From the cell containing the given text, extract its center point as [x, y] coordinate. 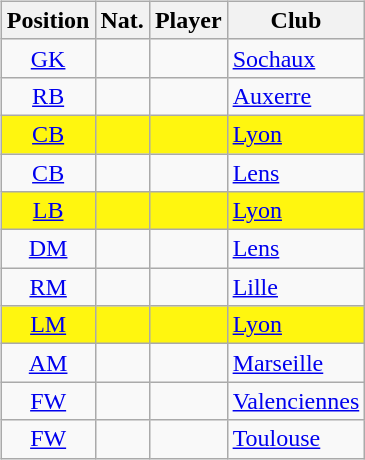
AM [48, 363]
RB [48, 96]
Marseille [296, 363]
LB [48, 211]
GK [48, 58]
Sochaux [296, 58]
Player [188, 20]
Nat. [122, 20]
Auxerre [296, 96]
Club [296, 20]
Lille [296, 287]
Position [48, 20]
Valenciennes [296, 401]
LM [48, 325]
DM [48, 249]
Toulouse [296, 439]
RM [48, 287]
